Determine the (X, Y) coordinate at the center of the cell enclosing the given text.  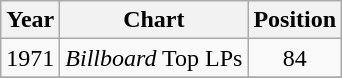
Billboard Top LPs (154, 58)
Year (30, 20)
Position (295, 20)
1971 (30, 58)
84 (295, 58)
Chart (154, 20)
